Determine the (x, y) coordinate at the center of the cell enclosing the given text.  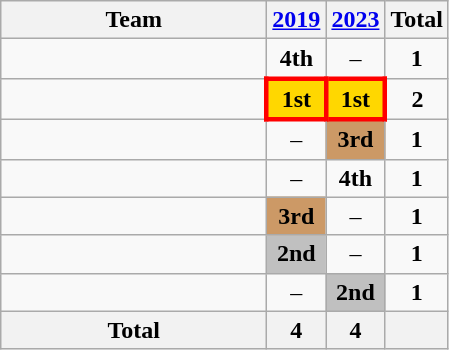
Team (134, 20)
2 (417, 98)
2019 (296, 20)
2023 (356, 20)
